Locate the cell with the specified text and output its [x, y] center coordinate. 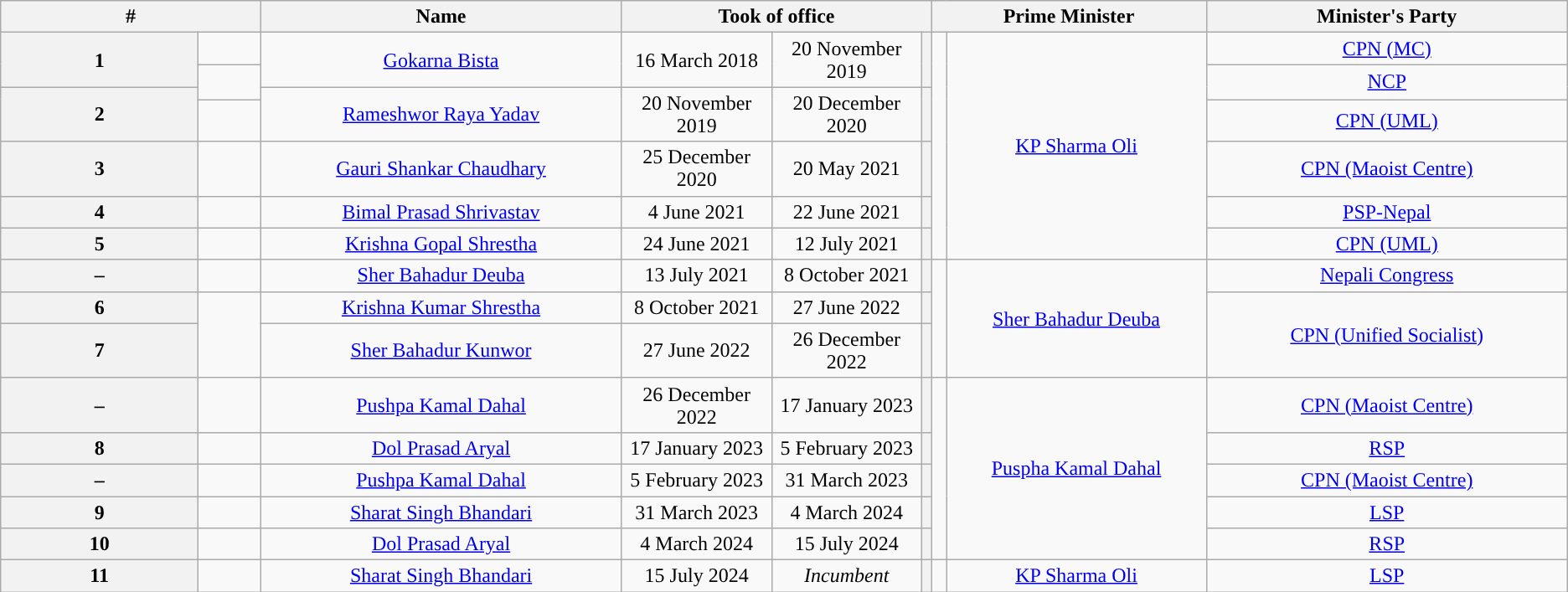
12 July 2021 [846, 244]
Rameshwor Raya Yadav [441, 114]
10 [100, 544]
Krishna Gopal Shrestha [441, 244]
CPN (Unified Socialist) [1387, 335]
Puspha Kamal Dahal [1076, 469]
4 June 2021 [697, 212]
Nepali Congress [1387, 275]
# [131, 17]
3 [100, 169]
Krishna Kumar Shrestha [441, 307]
25 December 2020 [697, 169]
Took of office [776, 17]
Minister's Party [1387, 17]
Gauri Shankar Chaudhary [441, 169]
Bimal Prasad Shrivastav [441, 212]
7 [100, 350]
9 [100, 512]
NCP [1387, 82]
1 [100, 60]
Gokarna Bista [441, 60]
22 June 2021 [846, 212]
4 [100, 212]
16 March 2018 [697, 60]
5 [100, 244]
13 July 2021 [697, 275]
8 [100, 448]
Prime Minister [1069, 17]
Name [441, 17]
24 June 2021 [697, 244]
20 December 2020 [846, 114]
CPN (MC) [1387, 49]
6 [100, 307]
2 [100, 114]
PSP-Nepal [1387, 212]
Sher Bahadur Kunwor [441, 350]
11 [100, 576]
Incumbent [846, 576]
20 May 2021 [846, 169]
